Scan for the cell matching the given text and deliver its (X, Y) coordinate at center. 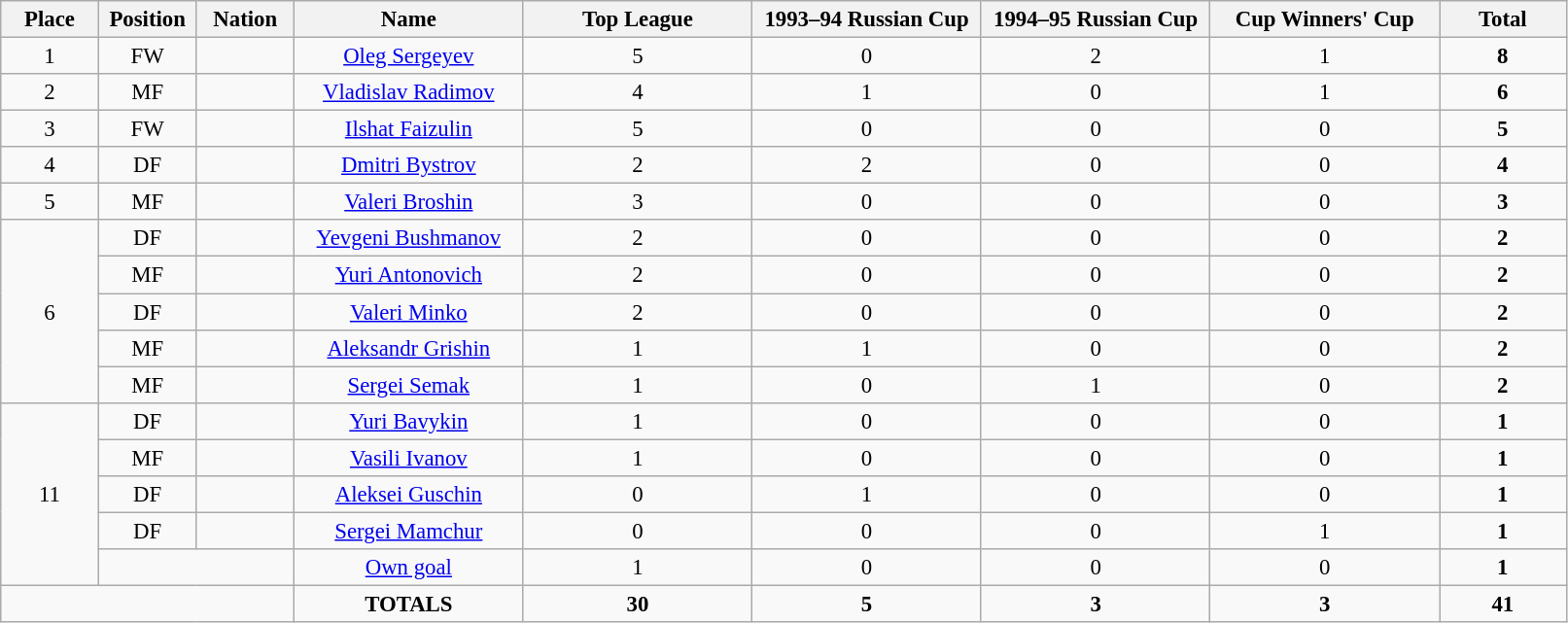
1994–95 Russian Cup (1096, 19)
Valeri Broshin (409, 202)
Total (1503, 19)
Top League (638, 19)
Own goal (409, 568)
Position (148, 19)
Yuri Bavykin (409, 421)
Name (409, 19)
Ilshat Faizulin (409, 129)
Dmitri Bystrov (409, 165)
TOTALS (409, 604)
30 (638, 604)
Vasili Ivanov (409, 458)
Sergei Semak (409, 385)
Valeri Minko (409, 312)
Vladislav Radimov (409, 92)
Yuri Antonovich (409, 275)
41 (1503, 604)
Aleksandr Grishin (409, 348)
Yevgeni Bushmanov (409, 238)
Sergei Mamchur (409, 531)
Cup Winners' Cup (1325, 19)
1993–94 Russian Cup (867, 19)
Place (51, 19)
Aleksei Guschin (409, 495)
8 (1503, 56)
Oleg Sergeyev (409, 56)
Nation (245, 19)
11 (51, 494)
